Determine the (X, Y) coordinate at the center of the cell enclosing the given text.  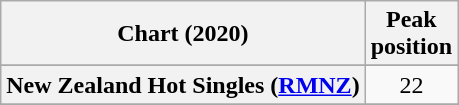
New Zealand Hot Singles (RMNZ) (183, 85)
22 (411, 85)
Chart (2020) (183, 34)
Peakposition (411, 34)
